Find where the given text appears and provide that cell's center as (X, Y) coordinate. 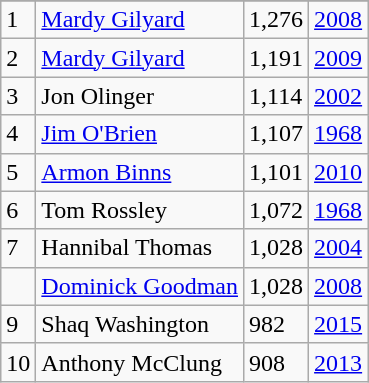
5 (18, 172)
Anthony McClung (140, 362)
2 (18, 58)
982 (276, 324)
1 (18, 20)
3 (18, 96)
Hannibal Thomas (140, 248)
Tom Rossley (140, 210)
1,276 (276, 20)
7 (18, 248)
2004 (338, 248)
1,114 (276, 96)
1,191 (276, 58)
Jon Olinger (140, 96)
1,101 (276, 172)
Armon Binns (140, 172)
Shaq Washington (140, 324)
2013 (338, 362)
2002 (338, 96)
Jim O'Brien (140, 134)
908 (276, 362)
4 (18, 134)
2009 (338, 58)
6 (18, 210)
2015 (338, 324)
10 (18, 362)
Dominick Goodman (140, 286)
9 (18, 324)
1,072 (276, 210)
1,107 (276, 134)
2010 (338, 172)
